Pinpoint the cell where the given text exists, returning its [x, y] midpoint coordinate. 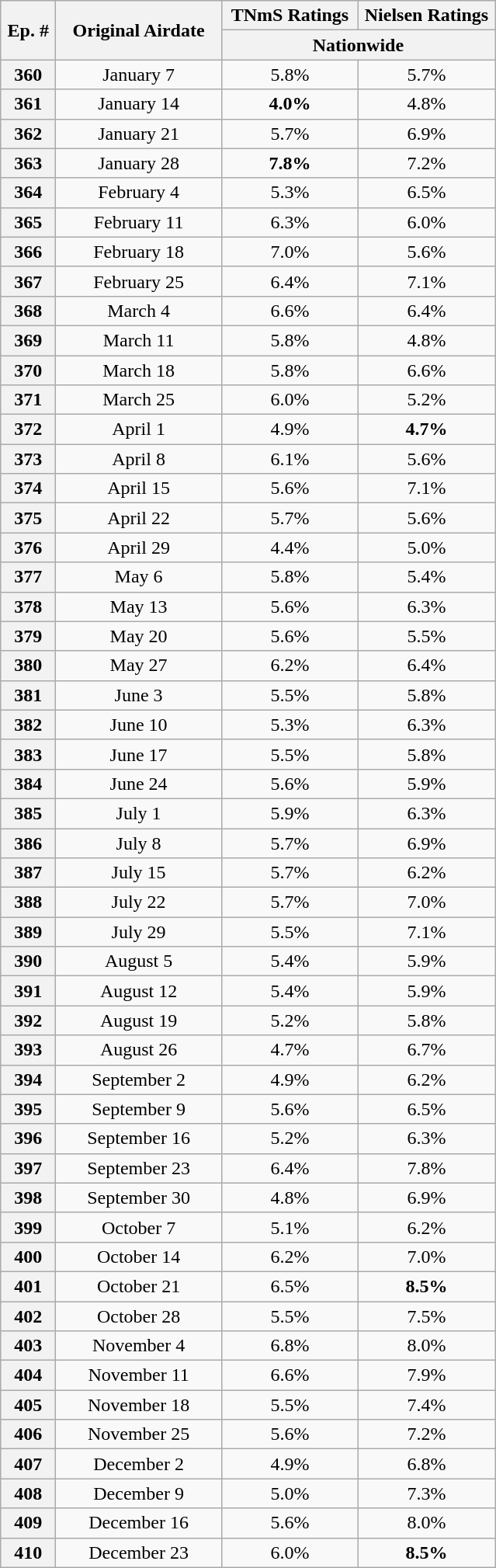
394 [28, 1080]
December 9 [139, 1493]
376 [28, 548]
December 2 [139, 1464]
362 [28, 134]
September 30 [139, 1198]
399 [28, 1227]
387 [28, 873]
372 [28, 429]
September 23 [139, 1168]
Original Airdate [139, 30]
368 [28, 311]
August 26 [139, 1050]
February 18 [139, 252]
369 [28, 340]
378 [28, 607]
December 23 [139, 1552]
373 [28, 459]
May 13 [139, 607]
October 7 [139, 1227]
395 [28, 1109]
405 [28, 1405]
370 [28, 370]
401 [28, 1286]
404 [28, 1375]
January 28 [139, 163]
June 10 [139, 725]
398 [28, 1198]
June 24 [139, 784]
371 [28, 400]
382 [28, 725]
May 27 [139, 666]
396 [28, 1139]
March 11 [139, 340]
365 [28, 222]
February 4 [139, 193]
January 21 [139, 134]
July 15 [139, 873]
March 18 [139, 370]
August 12 [139, 991]
October 14 [139, 1257]
April 22 [139, 518]
363 [28, 163]
377 [28, 577]
January 14 [139, 104]
November 25 [139, 1434]
September 2 [139, 1080]
380 [28, 666]
407 [28, 1464]
6.1% [290, 459]
397 [28, 1168]
November 18 [139, 1405]
July 22 [139, 902]
367 [28, 281]
September 9 [139, 1109]
November 4 [139, 1346]
381 [28, 695]
February 11 [139, 222]
408 [28, 1493]
September 16 [139, 1139]
393 [28, 1050]
7.5% [426, 1316]
4.0% [290, 104]
5.1% [290, 1227]
361 [28, 104]
389 [28, 932]
May 20 [139, 636]
November 11 [139, 1375]
Nielsen Ratings [426, 16]
October 21 [139, 1286]
July 29 [139, 932]
TNmS Ratings [290, 16]
July 1 [139, 813]
April 15 [139, 488]
6.7% [426, 1050]
403 [28, 1346]
August 5 [139, 961]
7.9% [426, 1375]
392 [28, 1020]
360 [28, 75]
April 8 [139, 459]
June 17 [139, 754]
June 3 [139, 695]
386 [28, 843]
388 [28, 902]
October 28 [139, 1316]
400 [28, 1257]
406 [28, 1434]
383 [28, 754]
7.4% [426, 1405]
Ep. # [28, 30]
402 [28, 1316]
384 [28, 784]
March 4 [139, 311]
April 1 [139, 429]
410 [28, 1552]
379 [28, 636]
December 16 [139, 1523]
374 [28, 488]
January 7 [139, 75]
390 [28, 961]
385 [28, 813]
May 6 [139, 577]
August 19 [139, 1020]
366 [28, 252]
364 [28, 193]
409 [28, 1523]
Nationwide [358, 45]
391 [28, 991]
July 8 [139, 843]
April 29 [139, 548]
7.3% [426, 1493]
375 [28, 518]
4.4% [290, 548]
February 25 [139, 281]
March 25 [139, 400]
